Find where the given text appears and provide that cell's center as (x, y) coordinate. 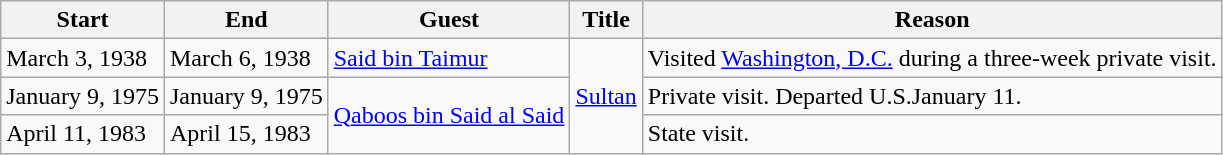
April 15, 1983 (246, 134)
Visited Washington, D.C. during a three-week private visit. (932, 58)
March 3, 1938 (83, 58)
April 11, 1983 (83, 134)
March 6, 1938 (246, 58)
Private visit. Departed U.S.January 11. (932, 96)
State visit. (932, 134)
Qaboos bin Said al Said (449, 115)
Reason (932, 20)
Sultan (606, 96)
Title (606, 20)
Said bin Taimur (449, 58)
Start (83, 20)
End (246, 20)
Guest (449, 20)
